Extract the [X, Y] coordinate from the center of the cell holding the provided text.  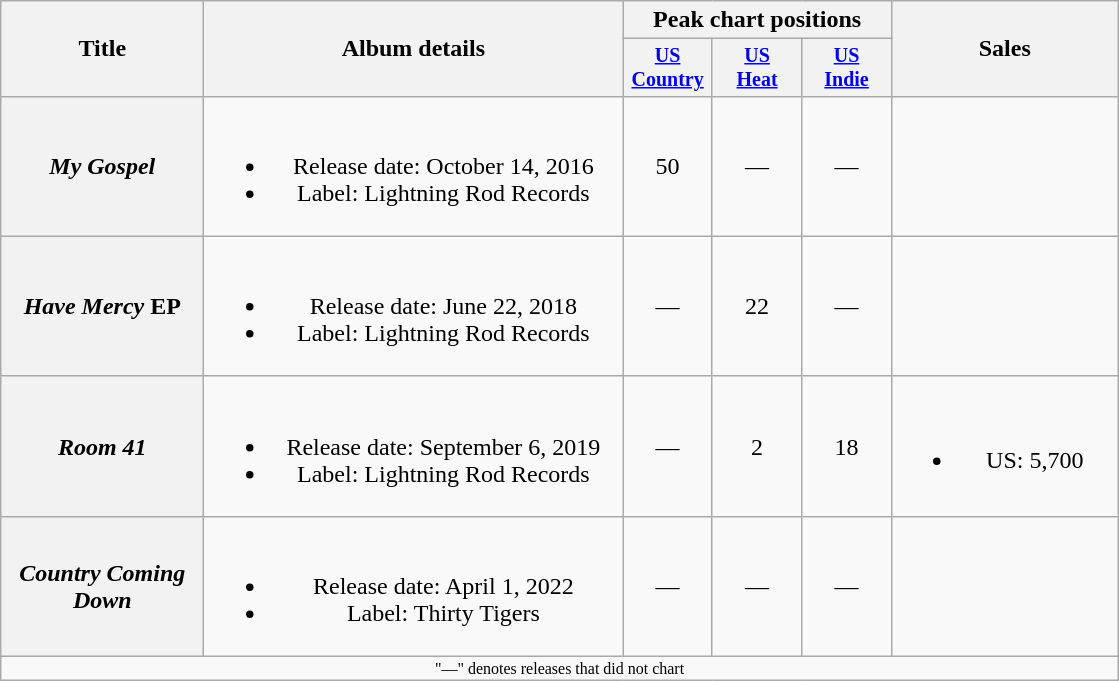
US Country [668, 68]
Release date: June 22, 2018Label: Lightning Rod Records [414, 306]
Sales [1004, 49]
2 [756, 446]
Release date: April 1, 2022Label: Thirty Tigers [414, 586]
50 [668, 166]
Album details [414, 49]
Country Coming Down [102, 586]
US Indie [846, 68]
Room 41 [102, 446]
Release date: September 6, 2019Label: Lightning Rod Records [414, 446]
22 [756, 306]
"—" denotes releases that did not chart [560, 669]
US Heat [756, 68]
Have Mercy EP [102, 306]
18 [846, 446]
Title [102, 49]
My Gospel [102, 166]
Release date: October 14, 2016Label: Lightning Rod Records [414, 166]
Peak chart positions [757, 20]
US: 5,700 [1004, 446]
